Provide the (X, Y) coordinate of the cell's center where the given text is located.  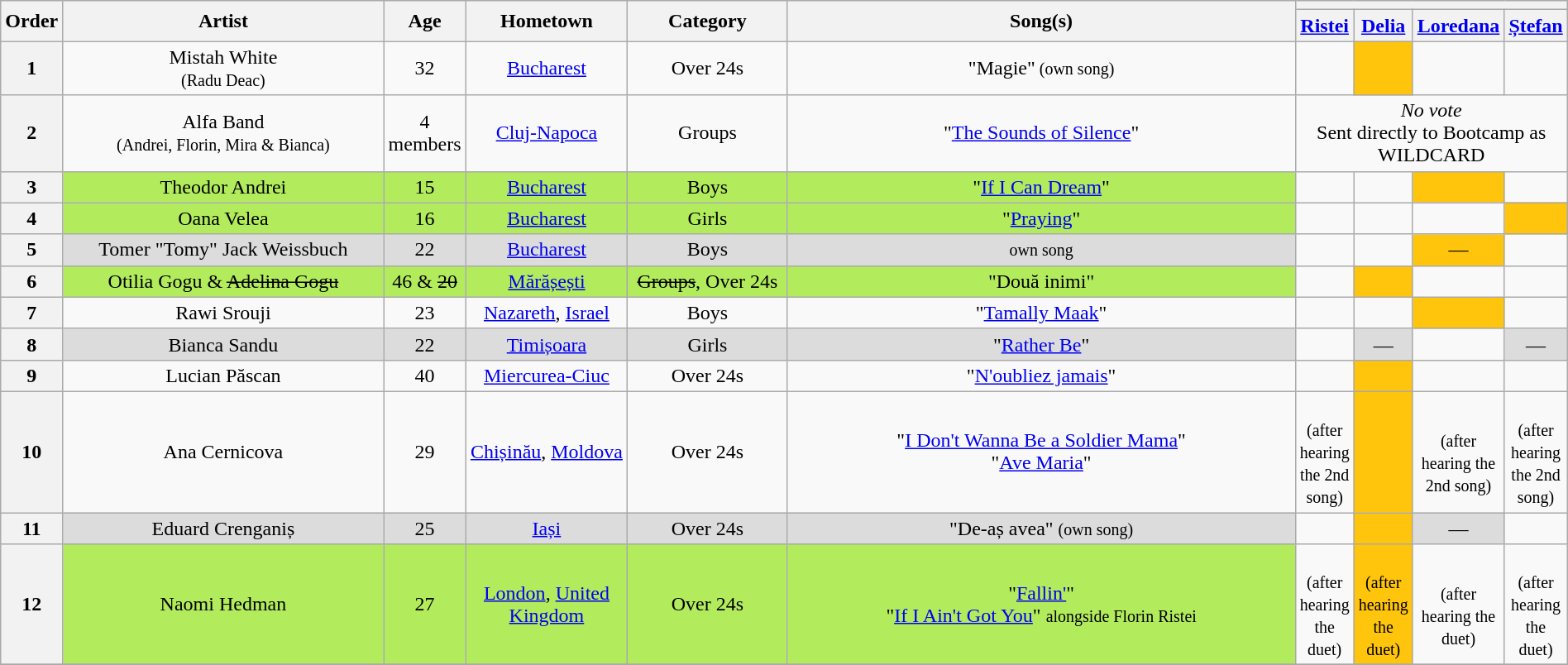
"If I Can Dream" (1041, 187)
25 (425, 529)
Miercurea-Ciuc (547, 376)
"Rather Be" (1041, 344)
6 (31, 281)
Tomer "Tomy" Jack Weissbuch (223, 250)
"Două inimi" (1041, 281)
16 (425, 218)
32 (425, 68)
4 (31, 218)
27 (425, 605)
9 (31, 376)
"Fallin'" "If I Ain't Got You" alongside Florin Ristei (1041, 605)
3 (31, 187)
Order (31, 22)
10 (31, 452)
Naomi Hedman (223, 605)
23 (425, 313)
Delia (1383, 26)
Mărășești (547, 281)
Theodor Andrei (223, 187)
"Praying" (1041, 218)
London, United Kingdom (547, 605)
Loredana (1459, 26)
Age (425, 22)
29 (425, 452)
Chișinău, Moldova (547, 452)
Mistah White(Radu Deac) (223, 68)
own song (1041, 250)
40 (425, 376)
"Tamally Maak" (1041, 313)
Cluj-Napoca (547, 133)
Bianca Sandu (223, 344)
"Magie" (own song) (1041, 68)
Eduard Crenganiș (223, 529)
4 members (425, 133)
Iași (547, 529)
2 (31, 133)
"The Sounds of Silence" (1041, 133)
12 (31, 605)
"I Don't Wanna Be a Soldier Mama" "Ave Maria" (1041, 452)
Groups, Over 24s (708, 281)
7 (31, 313)
5 (31, 250)
8 (31, 344)
Ștefan (1536, 26)
Timișoara (547, 344)
Hometown (547, 22)
Rawi Srouji (223, 313)
11 (31, 529)
1 (31, 68)
Oana Velea (223, 218)
15 (425, 187)
No voteSent directly to Bootcamp as WILDCARD (1431, 133)
Groups (708, 133)
"De-aș avea" (own song) (1041, 529)
Artist (223, 22)
Song(s) (1041, 22)
Lucian Păscan (223, 376)
Nazareth, Israel (547, 313)
Ristei (1325, 26)
Category (708, 22)
Ana Cernicova (223, 452)
"N'oubliez jamais" (1041, 376)
Alfa Band (Andrei, Florin, Mira & Bianca) (223, 133)
Otilia Gogu & Adelina Gogu (223, 281)
46 & 20 (425, 281)
